Pinpoint the cell where the given text exists, returning its (X, Y) midpoint coordinate. 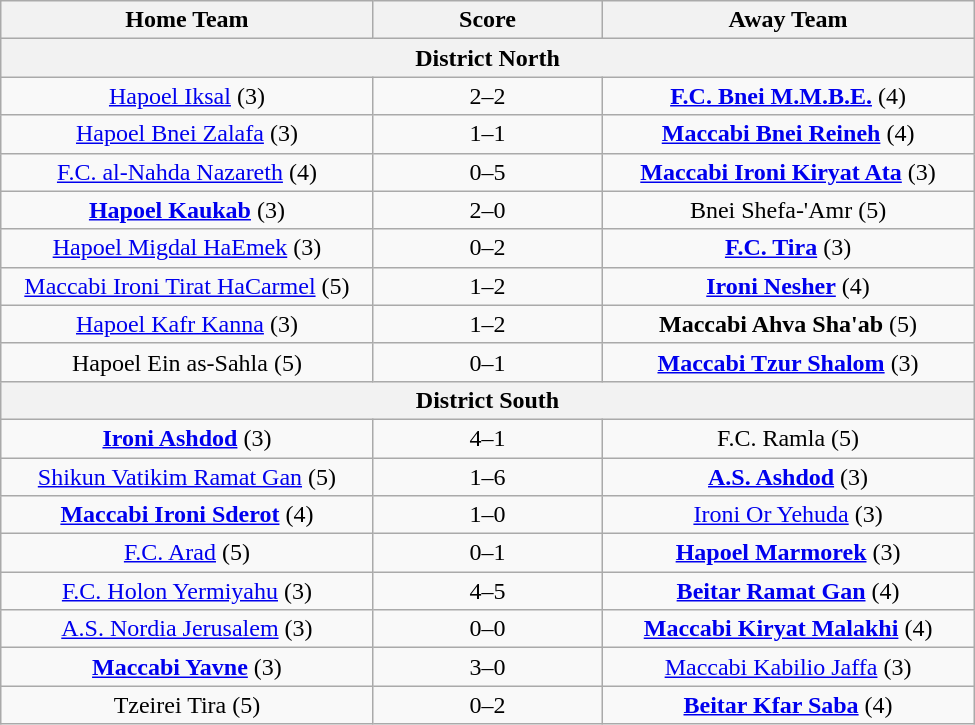
F.C. al-Nahda Nazareth (4) (187, 172)
Beitar Kfar Saba (4) (788, 705)
Maccabi Ahva Sha'ab (5) (788, 324)
Ironi Nesher (4) (788, 286)
A.S. Nordia Jerusalem (3) (187, 629)
Ironi Or Yehuda (3) (788, 515)
Score (488, 20)
1–1 (488, 134)
4–5 (488, 591)
Maccabi Bnei Reineh (4) (788, 134)
Maccabi Yavne (3) (187, 667)
Home Team (187, 20)
Hapoel Ein as-Sahla (5) (187, 362)
Hapoel Bnei Zalafa (3) (187, 134)
0–5 (488, 172)
Hapoel Migdal HaEmek (3) (187, 248)
Maccabi Ironi Kiryat Ata (3) (788, 172)
Hapoel Kafr Kanna (3) (187, 324)
District South (488, 400)
Hapoel Iksal (3) (187, 96)
Maccabi Kiryat Malakhi (4) (788, 629)
Maccabi Tzur Shalom (3) (788, 362)
Hapoel Kaukab (3) (187, 210)
Ironi Ashdod (3) (187, 438)
Away Team (788, 20)
A.S. Ashdod (3) (788, 477)
2–2 (488, 96)
2–0 (488, 210)
Beitar Ramat Gan (4) (788, 591)
F.C. Tira (3) (788, 248)
District North (488, 58)
Bnei Shefa-'Amr (5) (788, 210)
1–0 (488, 515)
Maccabi Ironi Sderot (4) (187, 515)
Shikun Vatikim Ramat Gan (5) (187, 477)
F.C. Ramla (5) (788, 438)
0–0 (488, 629)
Maccabi Ironi Tirat HaCarmel (5) (187, 286)
3–0 (488, 667)
Hapoel Marmorek (3) (788, 553)
F.C. Bnei M.M.B.E. (4) (788, 96)
F.C. Arad (5) (187, 553)
Maccabi Kabilio Jaffa (3) (788, 667)
F.C. Holon Yermiyahu (3) (187, 591)
1–6 (488, 477)
4–1 (488, 438)
Tzeirei Tira (5) (187, 705)
